Capture the cell that displays the provided text and extract its [X, Y] central coordinate. 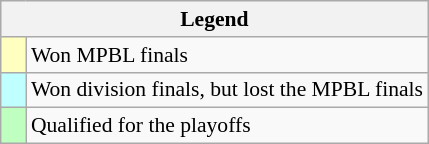
Won MPBL finals [227, 55]
Qualified for the playoffs [227, 126]
Legend [214, 19]
Won division finals, but lost the MPBL finals [227, 90]
